From the cell containing the given text, extract its center point as [x, y] coordinate. 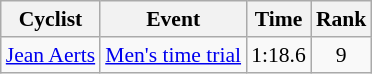
Men's time trial [173, 55]
Event [173, 19]
Time [278, 19]
Jean Aerts [50, 55]
9 [342, 55]
Rank [342, 19]
1:18.6 [278, 55]
Cyclist [50, 19]
